Scan for the cell matching the given text and deliver its (X, Y) coordinate at center. 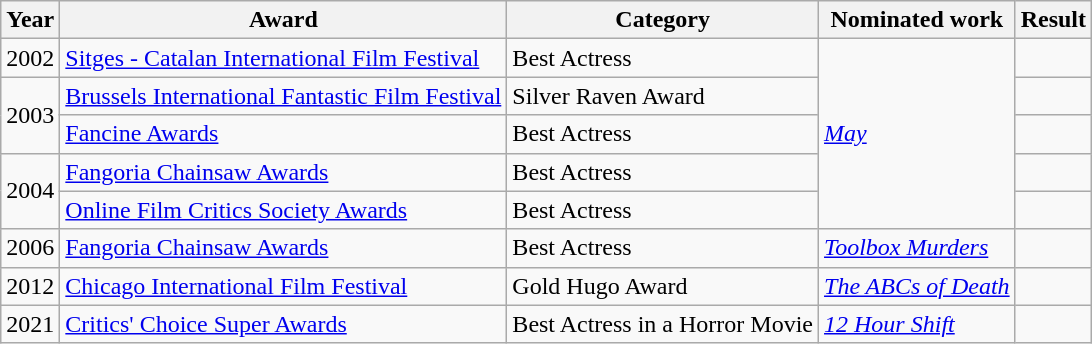
May (918, 134)
2004 (30, 191)
Result (1053, 20)
Online Film Critics Society Awards (284, 210)
12 Hour Shift (918, 324)
Best Actress in a Horror Movie (663, 324)
Chicago International Film Festival (284, 286)
Category (663, 20)
2003 (30, 115)
Brussels International Fantastic Film Festival (284, 96)
Toolbox Murders (918, 248)
Silver Raven Award (663, 96)
2012 (30, 286)
Nominated work (918, 20)
Sitges - Catalan International Film Festival (284, 58)
Year (30, 20)
Gold Hugo Award (663, 286)
2006 (30, 248)
Critics' Choice Super Awards (284, 324)
Award (284, 20)
The ABCs of Death (918, 286)
Fancine Awards (284, 134)
2021 (30, 324)
2002 (30, 58)
